For the text-containing cell, return its midpoint in [x, y] coordinate format. 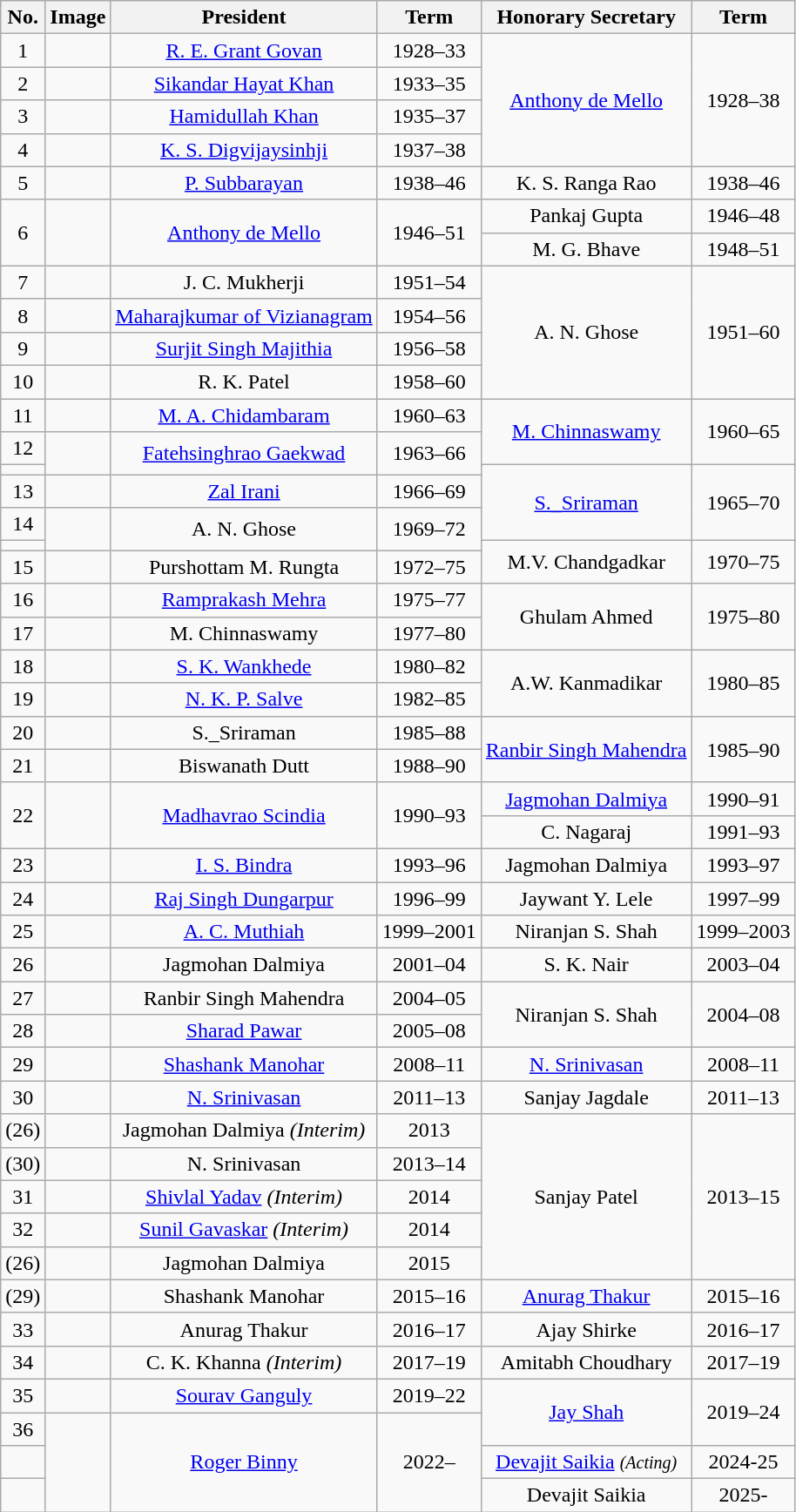
1980–85 [744, 683]
Pankaj Gupta [586, 216]
2013 [428, 1131]
R. K. Patel [244, 381]
2005–08 [428, 1031]
Jaywant Y. Lele [586, 898]
5 [23, 183]
Sourav Ganguly [244, 1395]
C. Nagaraj [586, 832]
Madhavrao Scindia [244, 815]
20 [23, 732]
6 [23, 233]
Biswanath Dutt [244, 766]
Purshottam M. Rungta [244, 567]
1980–82 [428, 666]
23 [23, 865]
9 [23, 348]
1951–54 [428, 282]
Fatehsinghrao Gaekwad [244, 453]
2022– [428, 1462]
1993–96 [428, 865]
26 [23, 965]
1928–38 [744, 100]
1970–75 [744, 563]
17 [23, 633]
Zal Irani [244, 491]
1928–33 [428, 51]
14 [23, 524]
Shivlal Yadav (Interim) [244, 1197]
S. K. Wankhede [244, 666]
27 [23, 998]
2004–05 [428, 998]
Sunil Gavaskar (Interim) [244, 1230]
1997–99 [744, 898]
2013–15 [744, 1197]
30 [23, 1097]
1991–93 [744, 832]
1990–91 [744, 799]
I. S. Bindra [244, 865]
S. K. Nair [586, 965]
C. K. Khanna (Interim) [244, 1362]
President [244, 17]
A. C. Muthiah [244, 932]
Sanjay Jagdale [586, 1097]
Raj Singh Dungarpur [244, 898]
1990–93 [428, 815]
Jagmohan Dalmiya (Interim) [244, 1131]
Image [78, 17]
22 [23, 815]
1972–75 [428, 567]
1954–56 [428, 315]
M. G. Bhave [586, 249]
(29) [23, 1296]
2019–24 [744, 1412]
Sanjay Patel [586, 1197]
Surjit Singh Majithia [244, 348]
1999–2003 [744, 932]
35 [23, 1395]
1960–63 [428, 415]
1946–51 [428, 233]
M. A. Chidambaram [244, 415]
1985–88 [428, 732]
1958–60 [428, 381]
Ajay Shirke [586, 1329]
2025- [744, 1495]
Amitabh Choudhary [586, 1362]
(30) [23, 1164]
18 [23, 666]
1956–58 [428, 348]
Ghulam Ahmed [586, 617]
1960–65 [744, 432]
A.W. Kanmadikar [586, 683]
2 [23, 84]
Maharajkumar of Vizianagram [244, 315]
29 [23, 1064]
1985–90 [744, 749]
Devajit Saikia (Acting) [586, 1462]
1975–77 [428, 600]
1969–72 [428, 530]
11 [23, 415]
31 [23, 1197]
1988–90 [428, 766]
N. K. P. Salve [244, 699]
24 [23, 898]
2001–04 [428, 965]
15 [23, 567]
R. E. Grant Govan [244, 51]
16 [23, 600]
No. [23, 17]
10 [23, 381]
Sikandar Hayat Khan [244, 84]
1935–37 [428, 117]
1948–51 [744, 249]
1982–85 [428, 699]
1 [23, 51]
2019–22 [428, 1395]
21 [23, 766]
1951–60 [744, 332]
Ramprakash Mehra [244, 600]
1933–35 [428, 84]
1999–2001 [428, 932]
1963–66 [428, 453]
1966–69 [428, 491]
19 [23, 699]
8 [23, 315]
36 [23, 1429]
Hamidullah Khan [244, 117]
Sharad Pawar [244, 1031]
K. S. Digvijaysinhji [244, 150]
1993–97 [744, 865]
2003–04 [744, 965]
34 [23, 1362]
1996–99 [428, 898]
2024-25 [744, 1462]
2004–08 [744, 1015]
M.V. Chandgadkar [586, 563]
1965–70 [744, 503]
Roger Binny [244, 1462]
28 [23, 1031]
12 [23, 449]
1937–38 [428, 150]
1977–80 [428, 633]
K. S. Ranga Rao [586, 183]
7 [23, 282]
1975–80 [744, 617]
13 [23, 491]
1946–48 [744, 216]
P. Subbarayan [244, 183]
Honorary Secretary [586, 17]
2013–14 [428, 1164]
Jay Shah [586, 1412]
Devajit Saikia [586, 1495]
33 [23, 1329]
25 [23, 932]
32 [23, 1230]
2015 [428, 1263]
J. C. Mukherji [244, 282]
4 [23, 150]
3 [23, 117]
